For the text-containing cell, return its midpoint in [X, Y] coordinate format. 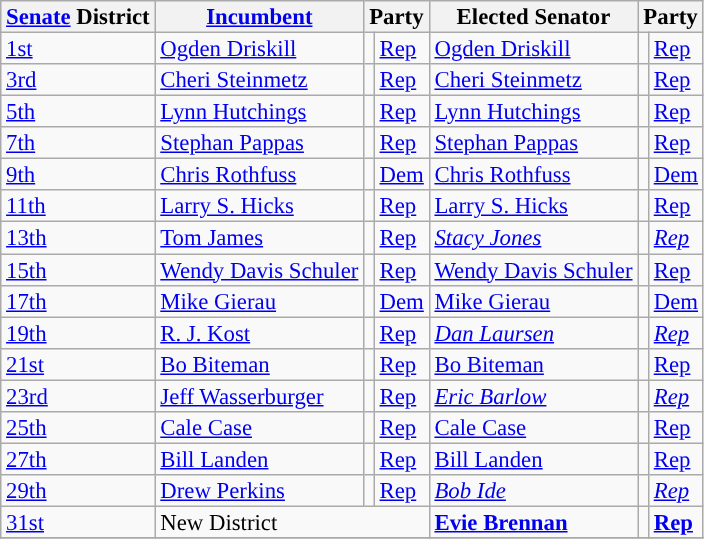
9th [78, 175]
25th [78, 428]
29th [78, 491]
31st [78, 522]
Jeff Wasserburger [260, 396]
13th [78, 238]
17th [78, 301]
21st [78, 364]
Elected Senator [534, 17]
1st [78, 49]
Bob Ide [534, 491]
Dan Laursen [534, 333]
15th [78, 270]
5th [78, 112]
Drew Perkins [260, 491]
Incumbent [260, 17]
Stacy Jones [534, 238]
3rd [78, 80]
Evie Brennan [534, 522]
19th [78, 333]
27th [78, 459]
Tom James [260, 238]
Eric Barlow [534, 396]
R. J. Kost [260, 333]
11th [78, 206]
New District [292, 522]
7th [78, 143]
Senate District [78, 17]
23rd [78, 396]
